Pinpoint the cell where the given text exists, returning its (x, y) midpoint coordinate. 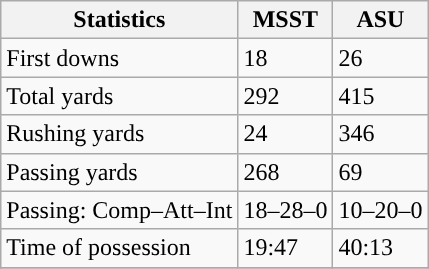
415 (380, 96)
19:47 (286, 248)
69 (380, 172)
292 (286, 96)
MSST (286, 20)
26 (380, 58)
Passing: Comp–Att–Int (120, 210)
Rushing yards (120, 134)
First downs (120, 58)
Passing yards (120, 172)
18–28–0 (286, 210)
ASU (380, 20)
24 (286, 134)
Statistics (120, 20)
10–20–0 (380, 210)
268 (286, 172)
40:13 (380, 248)
18 (286, 58)
Total yards (120, 96)
346 (380, 134)
Time of possession (120, 248)
